Identify which cell holds the provided text, then report its (X, Y) central coordinate. 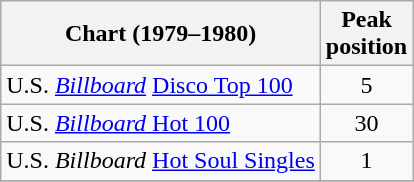
U.S. Billboard Hot 100 (161, 123)
Peakposition (366, 34)
1 (366, 161)
30 (366, 123)
U.S. Billboard Hot Soul Singles (161, 161)
U.S. Billboard Disco Top 100 (161, 85)
Chart (1979–1980) (161, 34)
5 (366, 85)
